Search for the cell housing the specified text and yield its (X, Y) center coordinate. 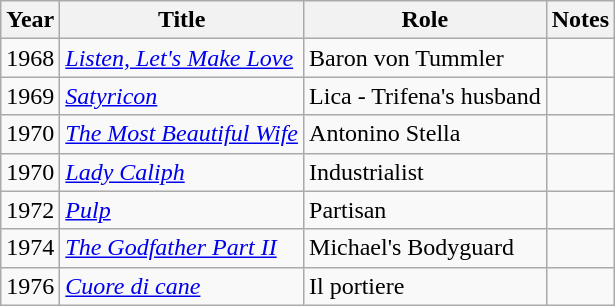
Lady Caliph (182, 172)
1976 (30, 286)
Lica - Trifena's husband (426, 96)
Satyricon (182, 96)
Title (182, 20)
Listen, Let's Make Love (182, 58)
Pulp (182, 210)
Industrialist (426, 172)
Notes (580, 20)
The Godfather Part II (182, 248)
Role (426, 20)
Antonino Stella (426, 134)
1974 (30, 248)
Partisan (426, 210)
Cuore di cane (182, 286)
The Most Beautiful Wife (182, 134)
Il portiere (426, 286)
Baron von Tummler (426, 58)
1972 (30, 210)
1968 (30, 58)
1969 (30, 96)
Year (30, 20)
Michael's Bodyguard (426, 248)
